Locate the cell with the specified text and output its [X, Y] center coordinate. 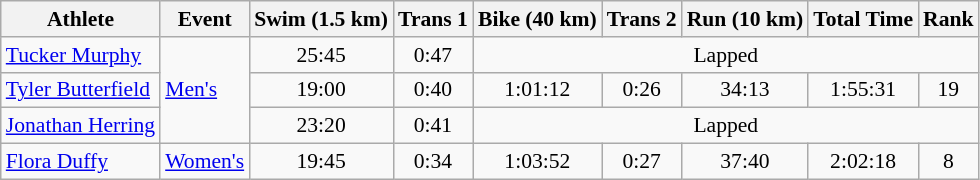
Athlete [80, 19]
34:13 [745, 90]
Bike (40 km) [538, 19]
Jonathan Herring [80, 126]
1:01:12 [538, 90]
0:27 [642, 162]
Men's [204, 90]
19:00 [321, 90]
Flora Duffy [80, 162]
0:47 [433, 55]
0:26 [642, 90]
25:45 [321, 55]
37:40 [745, 162]
Tucker Murphy [80, 55]
0:41 [433, 126]
Swim (1.5 km) [321, 19]
Run (10 km) [745, 19]
Trans 2 [642, 19]
8 [948, 162]
1:03:52 [538, 162]
1:55:31 [863, 90]
Trans 1 [433, 19]
19 [948, 90]
0:34 [433, 162]
19:45 [321, 162]
2:02:18 [863, 162]
23:20 [321, 126]
Women's [204, 162]
Tyler Butterfield [80, 90]
Event [204, 19]
0:40 [433, 90]
Rank [948, 19]
Total Time [863, 19]
